Capture the cell that displays the provided text and extract its [x, y] central coordinate. 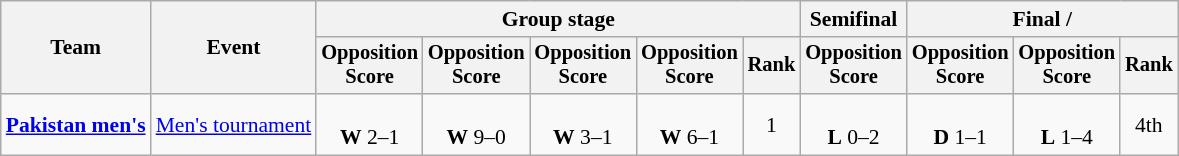
4th [1149, 124]
Men's tournament [234, 124]
Group stage [558, 19]
D 1–1 [960, 124]
1 [772, 124]
W 9–0 [476, 124]
Pakistan men's [76, 124]
L 1–4 [1066, 124]
Final / [1042, 19]
Event [234, 48]
W 6–1 [690, 124]
W 3–1 [584, 124]
Team [76, 48]
Semifinal [854, 19]
W 2–1 [370, 124]
L 0–2 [854, 124]
